Output the (X, Y) coordinate of the center of the cell containing the given text.  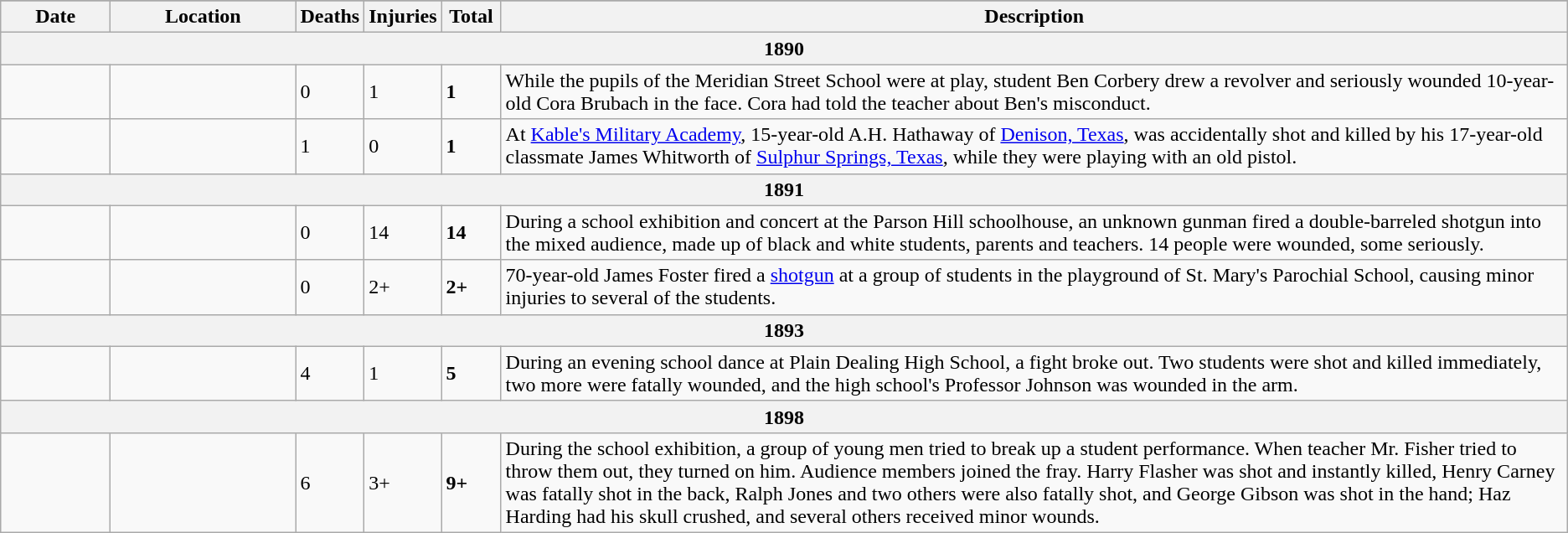
Description (1034, 17)
Deaths (330, 17)
5 (471, 374)
Date (55, 17)
Total (471, 17)
1890 (784, 49)
6 (330, 483)
3+ (403, 483)
4 (330, 374)
1898 (784, 417)
Injuries (403, 17)
9+ (471, 483)
1891 (784, 189)
Location (203, 17)
1893 (784, 330)
